Pinpoint the cell where the given text exists, returning its (x, y) midpoint coordinate. 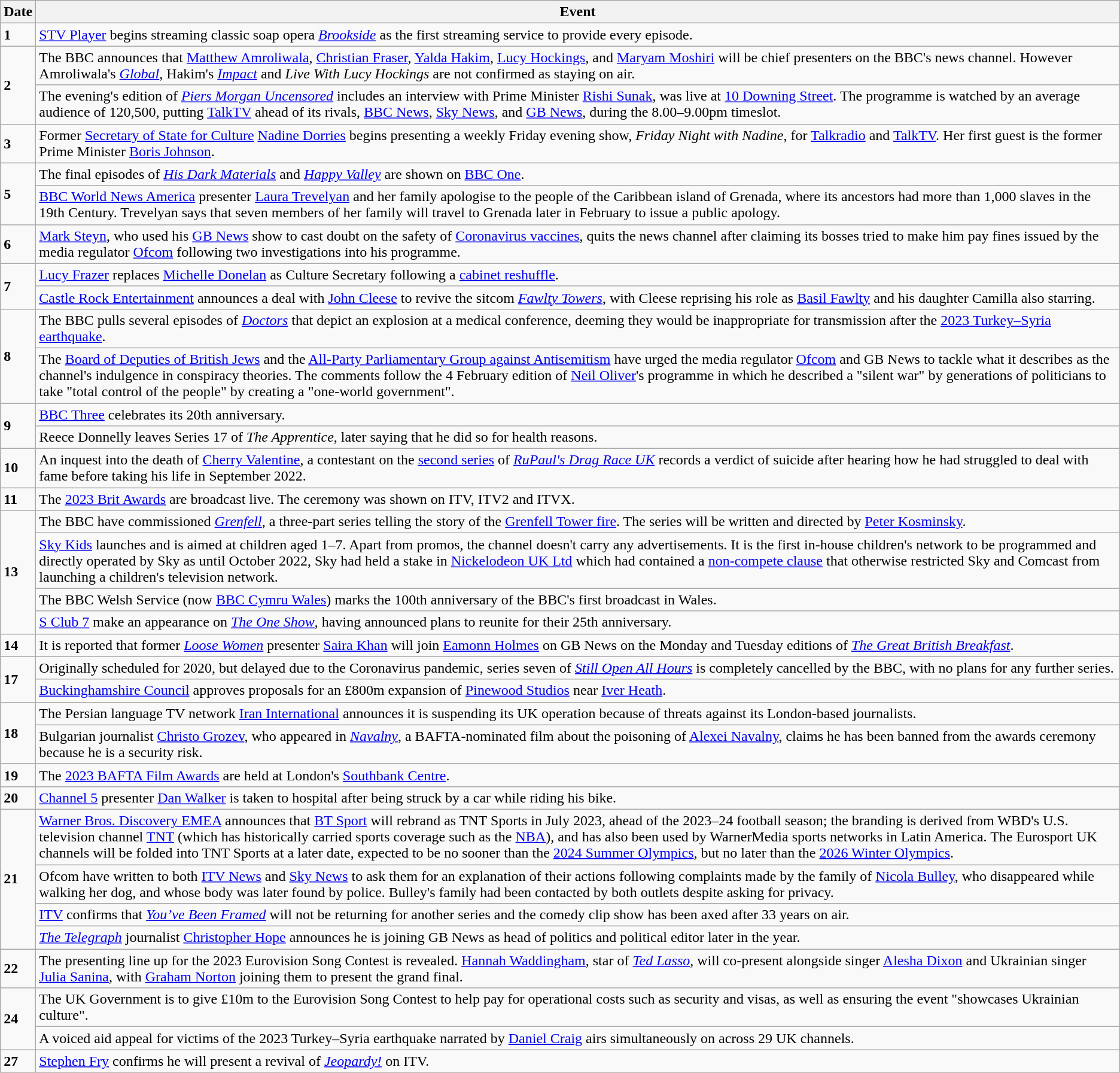
24 (18, 1019)
The Telegraph journalist Christopher Hope announces he is joining GB News as head of politics and political editor later in the year. (578, 938)
3 (18, 144)
18 (18, 732)
Date (18, 12)
10 (18, 468)
27 (18, 1061)
11 (18, 499)
5 (18, 194)
9 (18, 426)
The final episodes of His Dark Materials and Happy Valley are shown on BBC One. (578, 174)
The 2023 BAFTA Film Awards are held at London's Southbank Centre. (578, 775)
1 (18, 35)
STV Player begins streaming classic soap opera Brookside as the first streaming service to provide every episode. (578, 35)
Buckinghamshire Council approves proposals for an £800m expansion of Pinewood Studios near Iver Heath. (578, 691)
17 (18, 679)
Lucy Frazer replaces Michelle Donelan as Culture Secretary following a cabinet reshuffle. (578, 275)
The 2023 Brit Awards are broadcast live. The ceremony was shown on ITV, ITV2 and ITVX. (578, 499)
The BBC Welsh Service (now BBC Cymru Wales) marks the 100th anniversary of the BBC's first broadcast in Wales. (578, 600)
Event (578, 12)
A voiced aid appeal for victims of the 2023 Turkey–Syria earthquake narrated by Daniel Craig airs simultaneously on across 29 UK channels. (578, 1038)
22 (18, 968)
20 (18, 798)
13 (18, 572)
2 (18, 85)
Stephen Fry confirms he will present a revival of Jeopardy! on ITV. (578, 1061)
Reece Donnelly leaves Series 17 of The Apprentice, later saying that he did so for health reasons. (578, 437)
ITV confirms that You’ve Been Framed will not be returning for another series and the comedy clip show has been axed after 33 years on air. (578, 915)
14 (18, 645)
8 (18, 355)
19 (18, 775)
7 (18, 286)
S Club 7 make an appearance on The One Show, having announced plans to reunite for their 25th anniversary. (578, 622)
6 (18, 244)
BBC Three celebrates its 20th anniversary. (578, 415)
Channel 5 presenter Dan Walker is taken to hospital after being struck by a car while riding his bike. (578, 798)
21 (18, 879)
